Return (X, Y) of the center of cell containing provided text 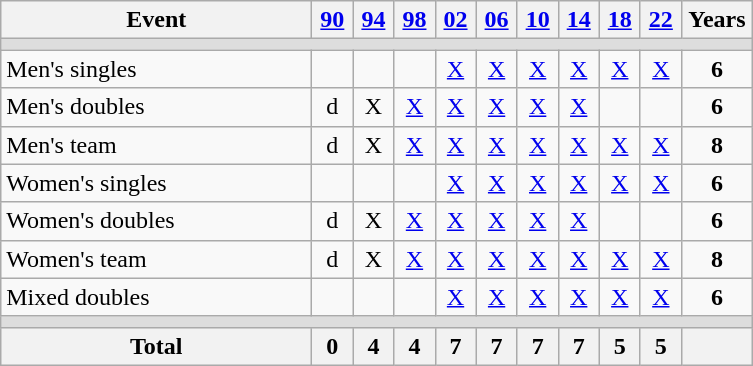
98 (414, 20)
Men's team (156, 145)
10 (538, 20)
18 (620, 20)
94 (374, 20)
Event (156, 20)
06 (496, 20)
Total (156, 346)
0 (332, 346)
90 (332, 20)
02 (456, 20)
Women's doubles (156, 221)
22 (660, 20)
Men's doubles (156, 107)
Women's singles (156, 183)
14 (578, 20)
Mixed doubles (156, 297)
Years (716, 20)
Men's singles (156, 69)
Women's team (156, 259)
